Identify which cell holds the provided text, then report its [x, y] central coordinate. 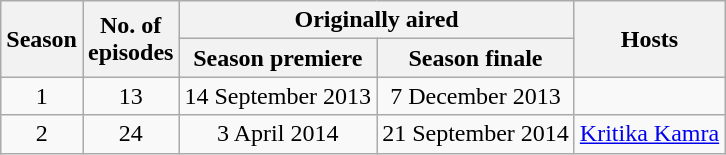
Originally aired [376, 20]
24 [130, 134]
Season finale [476, 58]
7 December 2013 [476, 96]
1 [42, 96]
14 September 2013 [278, 96]
13 [130, 96]
Hosts [649, 39]
Season premiere [278, 58]
2 [42, 134]
3 April 2014 [278, 134]
21 September 2014 [476, 134]
No. ofepisodes [130, 39]
Kritika Kamra [649, 134]
Season [42, 39]
